Return the (x, y) coordinate for the center point of the cell that contains the specified text.  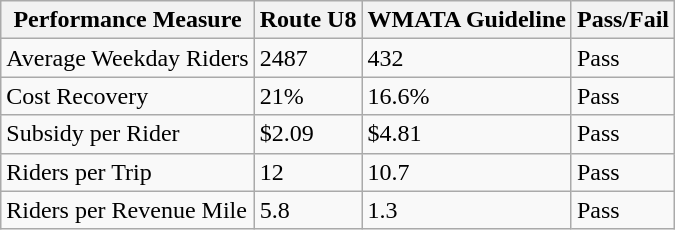
21% (308, 96)
432 (467, 58)
Route U8 (308, 20)
Average Weekday Riders (128, 58)
Pass/Fail (622, 20)
WMATA Guideline (467, 20)
Performance Measure (128, 20)
16.6% (467, 96)
Riders per Trip (128, 172)
$2.09 (308, 134)
5.8 (308, 210)
12 (308, 172)
$4.81 (467, 134)
2487 (308, 58)
Subsidy per Rider (128, 134)
Riders per Revenue Mile (128, 210)
10.7 (467, 172)
1.3 (467, 210)
Cost Recovery (128, 96)
